Extract the [x, y] coordinate from the center of the cell holding the provided text.  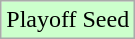
Playoff Seed [68, 20]
